Search for the cell housing the specified text and yield its (X, Y) center coordinate. 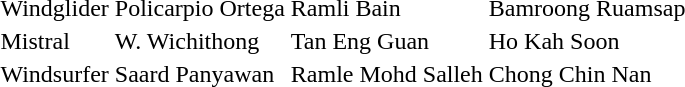
Tan Eng Guan (386, 41)
W. Wichithong (200, 41)
